Extract the [x, y] coordinate from the center of the cell holding the provided text.  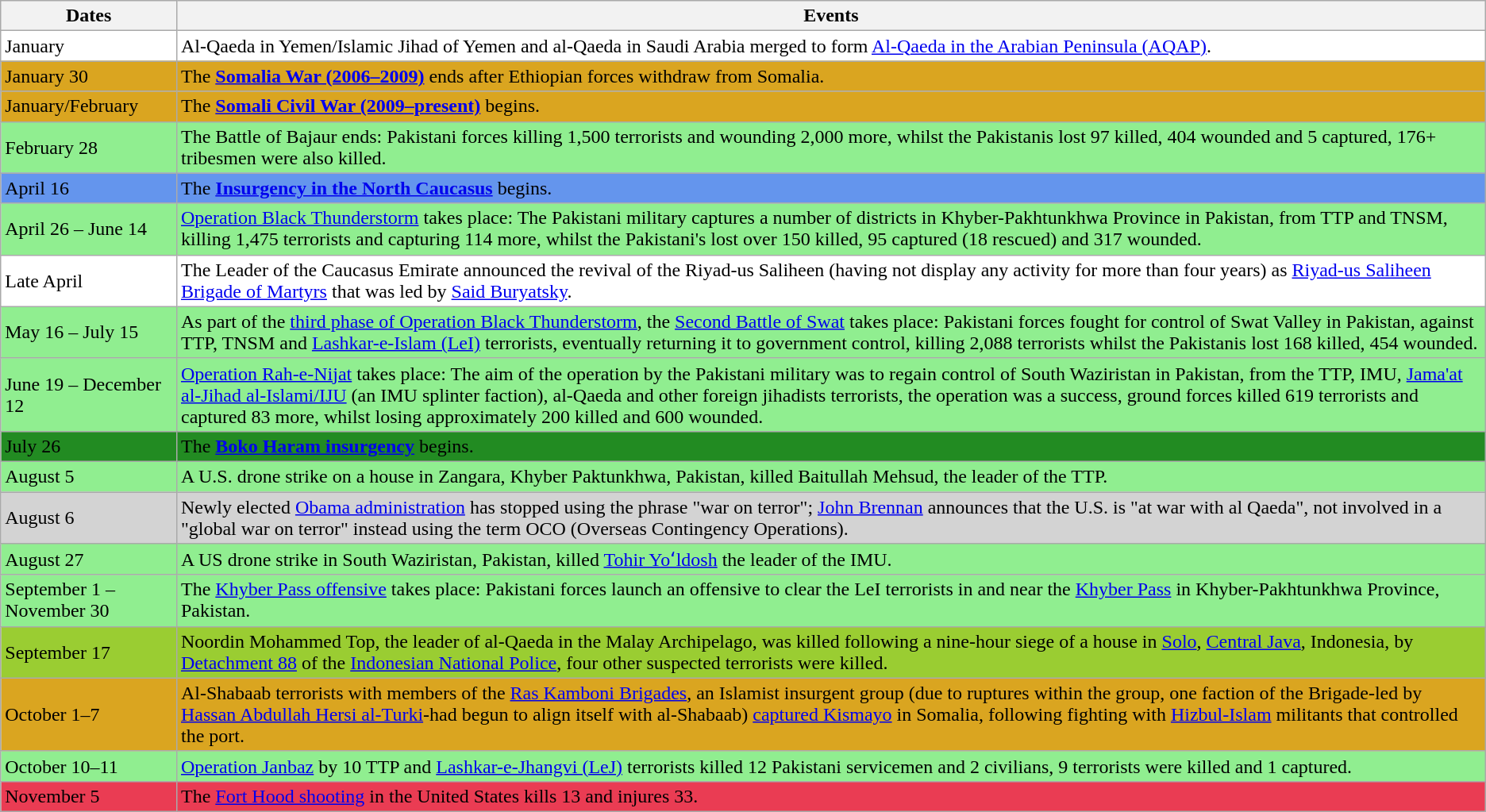
January/February [89, 106]
The Insurgency in the North Caucasus begins. [830, 188]
Dates [89, 16]
January [89, 46]
October 10–11 [89, 766]
February 28 [89, 148]
April 16 [89, 188]
A US drone strike in South Waziristan, Pakistan, killed Tohir Yoʻldosh the leader of the IMU. [830, 560]
June 19 – December 12 [89, 394]
April 26 – June 14 [89, 229]
October 1–7 [89, 714]
September 1 – November 30 [89, 600]
A U.S. drone strike on a house in Zangara, Khyber Paktunkhwa, Pakistan, killed Baitullah Mehsud, the leader of the TTP. [830, 476]
The Fort Hood shooting in the United States kills 13 and injures 33. [830, 796]
May 16 – July 15 [89, 332]
Events [830, 16]
The Somali Civil War (2009–present) begins. [830, 106]
July 26 [89, 446]
The Boko Haram insurgency begins. [830, 446]
August 6 [89, 518]
September 17 [89, 652]
August 5 [89, 476]
August 27 [89, 560]
January 30 [89, 76]
November 5 [89, 796]
Al-Qaeda in Yemen/Islamic Jihad of Yemen and al-Qaeda in Saudi Arabia merged to form Al-Qaeda in the Arabian Peninsula (AQAP). [830, 46]
The Somalia War (2006–2009) ends after Ethiopian forces withdraw from Somalia. [830, 76]
Late April [89, 281]
